Scan for the cell matching the given text and deliver its (x, y) coordinate at center. 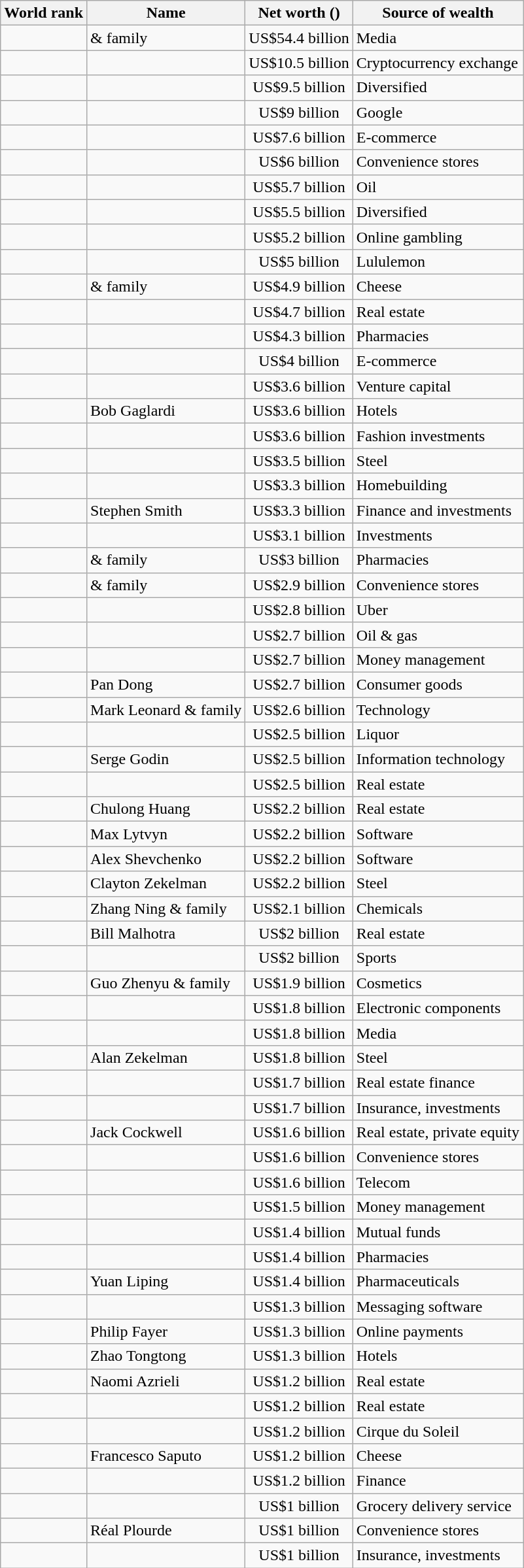
US$4 billion (299, 361)
US$5.7 billion (299, 187)
Mutual funds (438, 1232)
US$5.2 billion (299, 237)
Finance and investments (438, 510)
Homebuilding (438, 486)
Net worth () (299, 13)
Pan Dong (166, 684)
Electronic components (438, 1008)
US$3 billion (299, 560)
Online gambling (438, 237)
US$1.9 billion (299, 983)
Jack Cockwell (166, 1133)
Google (438, 112)
Cirque du Soleil (438, 1431)
Name (166, 13)
Alex Shevchenko (166, 859)
Investments (438, 535)
Philip Fayer (166, 1331)
Liquor (438, 735)
Bill Malhotra (166, 933)
Sports (438, 958)
Naomi Azrieli (166, 1381)
Chulong Huang (166, 809)
US$5.5 billion (299, 212)
US$2.1 billion (299, 909)
US$2.9 billion (299, 585)
US$9.5 billion (299, 88)
Bob Gaglardi (166, 411)
Serge Godin (166, 759)
US$2.8 billion (299, 610)
Oil (438, 187)
Chemicals (438, 909)
US$3.5 billion (299, 461)
Alan Zekelman (166, 1058)
Grocery delivery service (438, 1505)
US$10.5 billion (299, 63)
Consumer goods (438, 684)
Clayton Zekelman (166, 884)
US$54.4 billion (299, 38)
Cosmetics (438, 983)
Mark Leonard & family (166, 709)
US$5 billion (299, 261)
Francesco Saputo (166, 1456)
Venture capital (438, 386)
Telecom (438, 1182)
Zhao Tongtong (166, 1356)
US$4.9 billion (299, 286)
US$6 billion (299, 162)
US$3.1 billion (299, 535)
Lululemon (438, 261)
Cryptocurrency exchange (438, 63)
Pharmaceuticals (438, 1282)
Real estate, private equity (438, 1133)
Yuan Liping (166, 1282)
Fashion investments (438, 436)
US$1.5 billion (299, 1207)
Technology (438, 709)
Information technology (438, 759)
Source of wealth (438, 13)
Guo Zhenyu & family (166, 983)
Réal Plourde (166, 1531)
US$2.6 billion (299, 709)
Oil & gas (438, 635)
Messaging software (438, 1307)
World rank (44, 13)
US$4.3 billion (299, 337)
Uber (438, 610)
Max Lytvyn (166, 834)
US$9 billion (299, 112)
US$4.7 billion (299, 312)
Stephen Smith (166, 510)
US$7.6 billion (299, 137)
Real estate finance (438, 1082)
Zhang Ning & family (166, 909)
Online payments (438, 1331)
Finance (438, 1480)
